Output the [X, Y] coordinate of the center of the cell containing the given text.  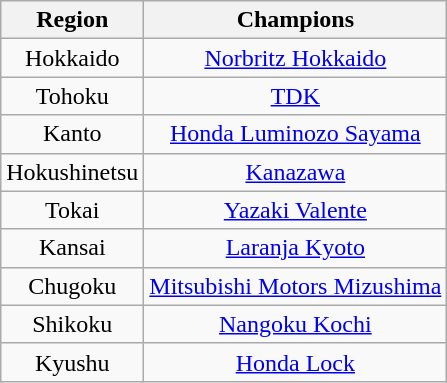
Honda Luminozo Sayama [296, 134]
Kansai [72, 248]
Norbritz Hokkaido [296, 58]
Laranja Kyoto [296, 248]
Kyushu [72, 362]
TDK [296, 96]
Tokai [72, 210]
Honda Lock [296, 362]
Kanazawa [296, 172]
Yazaki Valente [296, 210]
Chugoku [72, 286]
Mitsubishi Motors Mizushima [296, 286]
Hokkaido [72, 58]
Kanto [72, 134]
Tohoku [72, 96]
Champions [296, 20]
Nangoku Kochi [296, 324]
Region [72, 20]
Hokushinetsu [72, 172]
Shikoku [72, 324]
